Locate the cell with the specified text and output its (x, y) center coordinate. 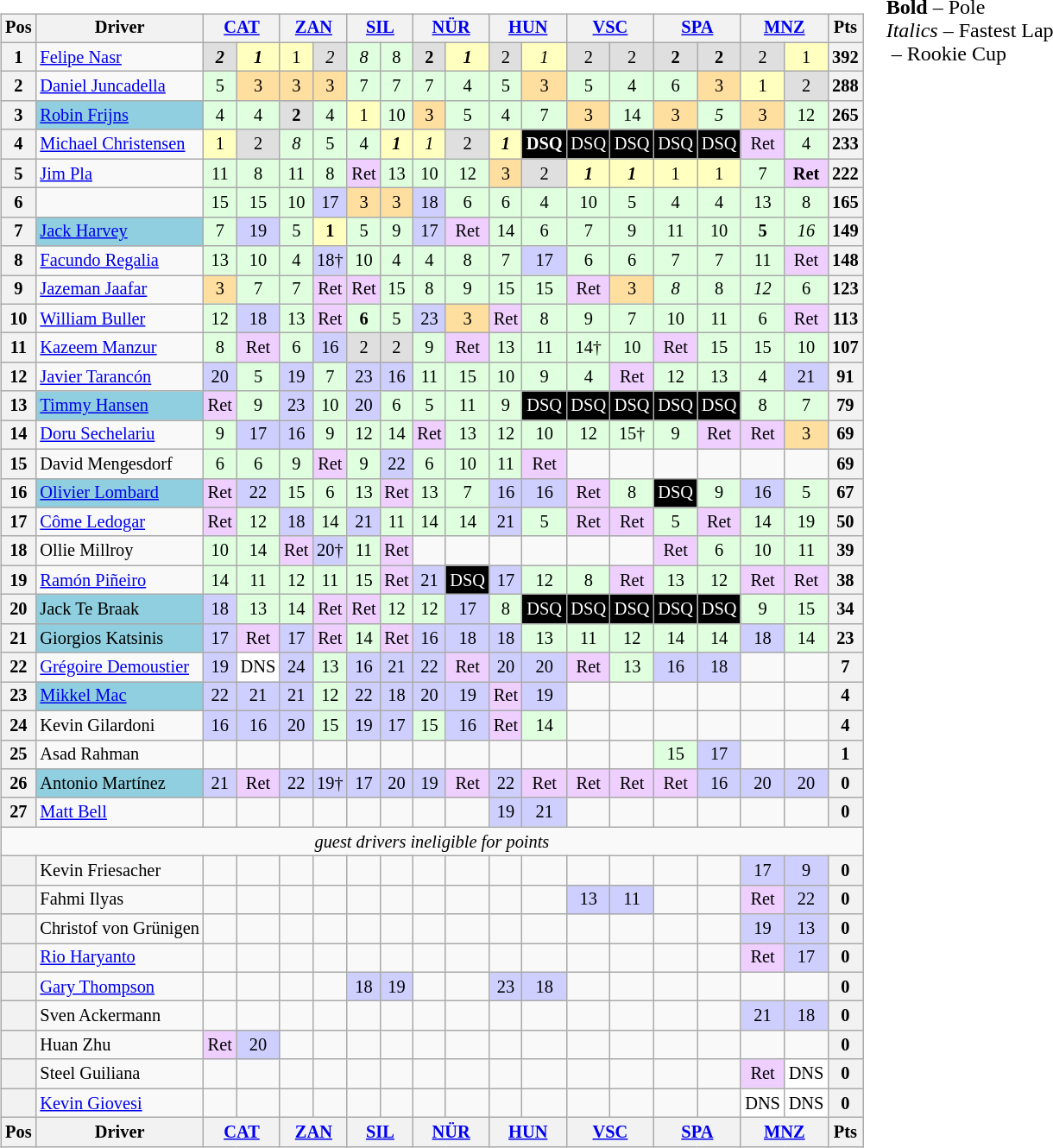
Facundo Regalia (119, 261)
Jack Harvey (119, 231)
113 (845, 319)
Jazeman Jaafar (119, 290)
50 (845, 522)
Doru Sechelariu (119, 435)
Côme Ledogar (119, 522)
123 (845, 290)
222 (845, 173)
Grégoire Demoustier (119, 667)
Daniel Juncadella (119, 86)
Timmy Hansen (119, 406)
Fahmi Ilyas (119, 899)
288 (845, 86)
Gary Thompson (119, 987)
David Mengesdorf (119, 464)
34 (845, 609)
Sven Ackermann (119, 1016)
Olivier Lombard (119, 493)
165 (845, 203)
Javier Tarancón (119, 377)
149 (845, 231)
20† (330, 551)
Kazeem Manzur (119, 348)
Christof von Grünigen (119, 929)
14† (588, 348)
Kevin Gilardoni (119, 725)
233 (845, 144)
148 (845, 261)
guest drivers ineligible for points (432, 842)
Huan Zhu (119, 1045)
26 (18, 784)
91 (845, 377)
38 (845, 580)
Matt Bell (119, 812)
Mikkel Mac (119, 697)
Giorgios Katsinis (119, 638)
25 (18, 754)
Michael Christensen (119, 144)
Ramón Piñeiro (119, 580)
27 (18, 812)
67 (845, 493)
Jim Pla (119, 173)
Kevin Giovesi (119, 1103)
39 (845, 551)
Asad Rahman (119, 754)
Jack Te Braak (119, 609)
Steel Guiliana (119, 1074)
15† (632, 435)
William Buller (119, 319)
Robin Frijns (119, 116)
107 (845, 348)
Rio Haryanto (119, 958)
Ollie Millroy (119, 551)
19† (330, 784)
Kevin Friesacher (119, 871)
Antonio Martínez (119, 784)
392 (845, 57)
18† (330, 261)
265 (845, 116)
79 (845, 406)
Felipe Nasr (119, 57)
